For the text-containing cell, return its midpoint in (X, Y) coordinate format. 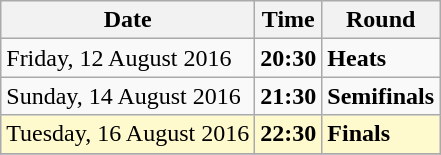
Semifinals (381, 96)
Round (381, 20)
21:30 (288, 96)
Date (128, 20)
Sunday, 14 August 2016 (128, 96)
Tuesday, 16 August 2016 (128, 134)
Time (288, 20)
20:30 (288, 58)
22:30 (288, 134)
Finals (381, 134)
Friday, 12 August 2016 (128, 58)
Heats (381, 58)
